Pinpoint the cell where the given text exists, returning its [x, y] midpoint coordinate. 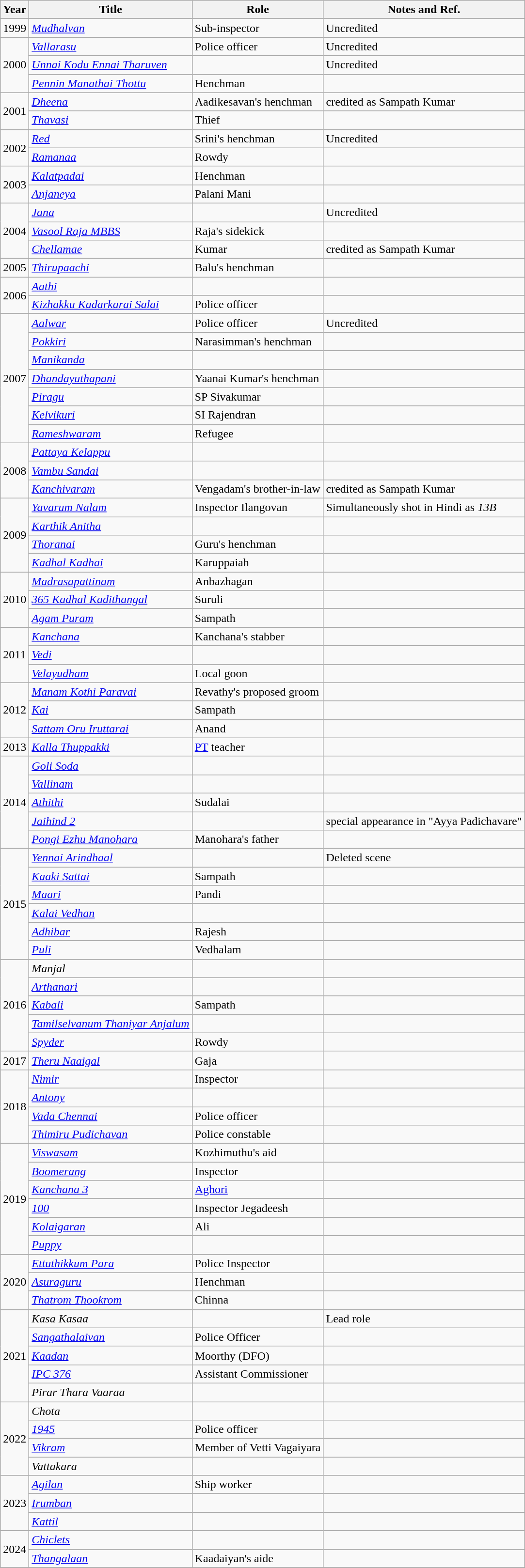
Vasool Raja MBBS [111, 231]
Pokkiri [111, 342]
Jana [111, 212]
2005 [15, 268]
Assistant Commissioner [258, 1374]
Role [258, 10]
2016 [15, 1005]
Viswasam [111, 1153]
Kizhakku Kadarkarai Salai [111, 305]
Balu's henchman [258, 268]
Kozhimuthu's aid [258, 1153]
Kaadan [111, 1355]
Unnai Kodu Ennai Tharuven [111, 65]
Police constable [258, 1134]
Yennai Arindhaal [111, 858]
2001 [15, 111]
Pandi [258, 895]
Police Inspector [258, 1263]
Karuppaiah [258, 563]
Chiclets [111, 1540]
Maari [111, 895]
Member of Vetti Vagaiyara [258, 1448]
Sudalai [258, 802]
Deleted scene [424, 858]
Sangathalaivan [111, 1337]
Yavarum Nalam [111, 507]
Inspector Jegadeesh [258, 1208]
2012 [15, 710]
Vedi [111, 655]
Year [15, 10]
IPC 376 [111, 1374]
1999 [15, 28]
Ramanaa [111, 157]
Sattam Oru Iruttarai [111, 729]
Asuraguru [111, 1282]
2023 [15, 1503]
SI Rajendran [258, 415]
Boomerang [111, 1171]
Manam Kothi Paravai [111, 692]
Thief [258, 120]
Agam Puram [111, 618]
Nimir [111, 1079]
Theru Naaigal [111, 1060]
Arthanari [111, 987]
Thirupaachi [111, 268]
Vada Chennai [111, 1116]
Vedhalam [258, 950]
Thoranai [111, 544]
Ali [258, 1226]
2024 [15, 1549]
Red [111, 139]
2000 [15, 65]
Narasimman's henchman [258, 342]
Dhandayuthapani [111, 378]
365 Kadhal Kadithangal [111, 600]
Jaihind 2 [111, 821]
Srini's henchman [258, 139]
Kai [111, 710]
Pennin Manathai Thottu [111, 83]
Kanchana's stabber [258, 637]
Kalla Thuppakki [111, 747]
Kabali [111, 1005]
Vattakara [111, 1466]
2002 [15, 148]
2014 [15, 802]
Pongi Ezhu Manohara [111, 839]
Antony [111, 1097]
Piragu [111, 397]
100 [111, 1208]
Adhibar [111, 931]
2008 [15, 470]
2007 [15, 378]
Kalatpadai [111, 175]
Anbazhagan [258, 581]
Chota [111, 1411]
Vikram [111, 1448]
Vambu Sandai [111, 470]
Refugee [258, 434]
Local goon [258, 673]
Thimiru Pudichavan [111, 1134]
Kaaki Sattai [111, 876]
2006 [15, 295]
Simultaneously shot in Hindi as 13B [424, 507]
Tamilselvanum Thaniyar Anjalum [111, 1024]
Thatrom Thookrom [111, 1300]
Kolaigaran [111, 1226]
Kadhal Kadhai [111, 563]
Mudhalvan [111, 28]
2021 [15, 1355]
Spyder [111, 1042]
SP Sivakumar [258, 397]
Kanchana [111, 637]
Kasa Kasaa [111, 1319]
Athithi [111, 802]
Moorthy (DFO) [258, 1355]
Aghori [258, 1190]
Madrasapattinam [111, 581]
Police Officer [258, 1337]
Dheena [111, 102]
Kanchivaram [111, 489]
special appearance in "Ayya Padichavare" [424, 821]
Kalai Vedhan [111, 913]
Manikanda [111, 360]
Guru's henchman [258, 544]
Goli Soda [111, 765]
Kaadaiyan's aide [258, 1558]
Gaja [258, 1060]
2020 [15, 1282]
Kelvikuri [111, 415]
Inspector Ilangovan [258, 507]
2022 [15, 1439]
2009 [15, 535]
Irumban [111, 1503]
Revathy's proposed groom [258, 692]
Karthik Anitha [111, 526]
Title [111, 10]
2013 [15, 747]
Lead role [424, 1319]
Manohara's father [258, 839]
Rameshwaram [111, 434]
Anjaneya [111, 194]
Puli [111, 950]
Chellamae [111, 249]
Ettuthikkum Para [111, 1263]
Ship worker [258, 1485]
Palani Mani [258, 194]
2017 [15, 1060]
1945 [111, 1429]
Kanchana 3 [111, 1190]
Kumar [258, 249]
2004 [15, 231]
Manjal [111, 968]
Suruli [258, 600]
Anand [258, 729]
Raja's sidekick [258, 231]
Vallinam [111, 784]
2010 [15, 600]
Aadikesavan's henchman [258, 102]
2003 [15, 185]
Rajesh [258, 931]
Notes and Ref. [424, 10]
Pirar Thara Vaaraa [111, 1392]
PT teacher [258, 747]
2019 [15, 1199]
2011 [15, 655]
Puppy [111, 1245]
Velayudham [111, 673]
Vallarasu [111, 47]
Pattaya Kelappu [111, 452]
Yaanai Kumar's henchman [258, 378]
Sub-inspector [258, 28]
Agilan [111, 1485]
Chinna [258, 1300]
Aalwar [111, 323]
Thangalaan [111, 1558]
2018 [15, 1106]
Thavasi [111, 120]
Vengadam's brother-in-law [258, 489]
Kattil [111, 1521]
2015 [15, 904]
Aathi [111, 286]
